Extract the [x, y] coordinate from the center of the cell holding the provided text.  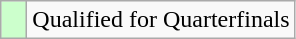
Qualified for Quarterfinals [161, 20]
